Search for the cell housing the specified text and yield its [x, y] center coordinate. 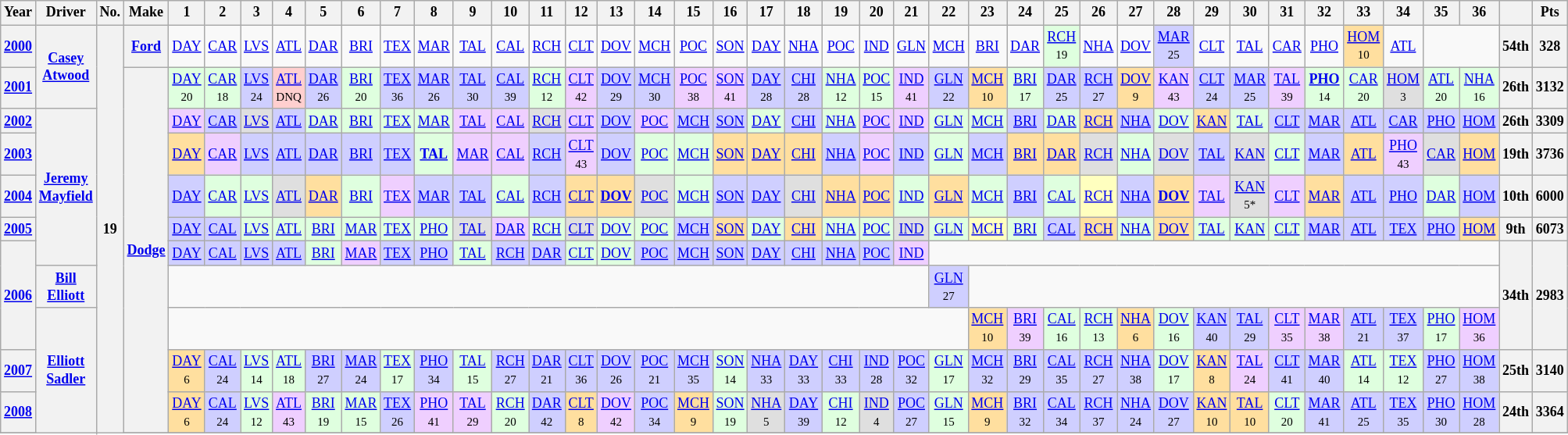
Elliott Sadler [66, 370]
10 [511, 12]
2003 [19, 154]
MCH32 [988, 370]
IND28 [877, 370]
CLT20 [1287, 412]
2006 [19, 295]
PHO41 [434, 412]
BRI19 [323, 412]
GLN15 [948, 412]
MCH35 [694, 370]
DOV26 [616, 370]
2005 [19, 230]
SON14 [730, 370]
CLT42 [581, 88]
ATL18 [289, 370]
36 [1480, 12]
CAL39 [511, 88]
NHA16 [1480, 88]
2 [223, 12]
23 [988, 12]
ATL14 [1364, 370]
31 [1287, 12]
POC34 [655, 412]
KAN40 [1212, 329]
CAL34 [1061, 412]
3364 [1550, 412]
PHO27 [1441, 370]
24 [1025, 12]
SON41 [730, 88]
11 [547, 12]
9 [473, 12]
No. [109, 12]
TEX36 [398, 88]
6 [361, 12]
POC15 [877, 88]
NHA6 [1136, 329]
DOV16 [1173, 329]
12 [581, 12]
CHI12 [841, 412]
MAR24 [361, 370]
Ford [146, 46]
Bill Elliott [66, 287]
25 [1061, 12]
DOV27 [1173, 412]
28 [1173, 12]
MAR40 [1324, 370]
PHO34 [434, 370]
TAL24 [1250, 370]
10th [1516, 196]
20 [877, 12]
CAR18 [223, 88]
CAL16 [1061, 329]
4 [289, 12]
POC27 [912, 412]
17 [766, 12]
21 [912, 12]
29 [1212, 12]
NHA38 [1136, 370]
CLT43 [581, 154]
NHA24 [1136, 412]
2000 [19, 46]
ATL25 [1364, 412]
TEX37 [1403, 329]
3132 [1550, 88]
ATL20 [1441, 88]
2007 [19, 370]
TAL15 [473, 370]
RCH12 [547, 88]
BRI20 [361, 88]
9th [1516, 230]
TEX12 [1403, 370]
DOV29 [616, 88]
Pts [1550, 12]
BRI27 [323, 370]
HOM28 [1480, 412]
3736 [1550, 154]
DAY39 [804, 412]
CLT24 [1212, 88]
Driver [66, 12]
Year [19, 12]
CLT35 [1287, 329]
ATLDNQ [289, 88]
CAL35 [1061, 370]
CHI28 [804, 88]
30 [1250, 12]
14 [655, 12]
7 [398, 12]
27 [1136, 12]
BRI29 [1025, 370]
PHO30 [1441, 412]
SON19 [730, 412]
TEX17 [398, 370]
POC32 [912, 370]
RCH13 [1098, 329]
TEX26 [398, 412]
DAR26 [323, 88]
GLN27 [948, 287]
24th [1516, 412]
HOM3 [1403, 88]
MAR15 [361, 412]
PHO17 [1441, 329]
LVS14 [256, 370]
BRI39 [1025, 329]
TAL30 [473, 88]
6000 [1550, 196]
16 [730, 12]
NHA33 [766, 370]
2008 [19, 412]
CLT8 [581, 412]
GLN22 [948, 88]
DOV42 [616, 412]
POC38 [694, 88]
25th [1516, 370]
TAL10 [1250, 412]
6073 [1550, 230]
TEX35 [1403, 412]
32 [1324, 12]
KAN43 [1173, 88]
CLT36 [581, 370]
BRI17 [1025, 88]
3309 [1550, 120]
TAL39 [1287, 88]
PHO14 [1324, 88]
HOM10 [1364, 46]
34th [1516, 295]
LVS24 [256, 88]
CLT41 [1287, 370]
54th [1516, 46]
PHO43 [1403, 154]
MAR41 [1324, 412]
CHI33 [841, 370]
15 [694, 12]
DAR21 [547, 370]
35 [1441, 12]
IND4 [877, 412]
13 [616, 12]
Dodge [146, 250]
RCH37 [1098, 412]
KAN5* [1250, 196]
2004 [19, 196]
RCH19 [1061, 46]
18 [804, 12]
34 [1403, 12]
HOM36 [1480, 329]
5 [323, 12]
328 [1550, 46]
DAY28 [766, 88]
26 [1098, 12]
KAN10 [1212, 412]
Make [146, 12]
19th [1516, 154]
RCH20 [511, 412]
DAY20 [187, 88]
IND 41 [912, 88]
Casey Atwood [66, 67]
MAR26 [434, 88]
DOV9 [1136, 88]
3 [256, 12]
BRI32 [1025, 412]
8 [434, 12]
Jeremy Mayfield [66, 187]
ATL43 [289, 412]
ATL21 [1364, 329]
2983 [1550, 295]
GLN17 [948, 370]
2001 [19, 88]
22 [948, 12]
HOM38 [1480, 370]
POC21 [655, 370]
3140 [1550, 370]
CAR20 [1364, 88]
NHA12 [841, 88]
LVS12 [256, 412]
MAR38 [1324, 329]
MCH30 [655, 88]
DAY33 [804, 370]
NHA5 [766, 412]
2002 [19, 120]
KAN8 [1212, 370]
DAR42 [547, 412]
DAR25 [1061, 88]
33 [1364, 12]
DOV17 [1173, 370]
1 [187, 12]
